Identify which cell holds the provided text, then report its (x, y) central coordinate. 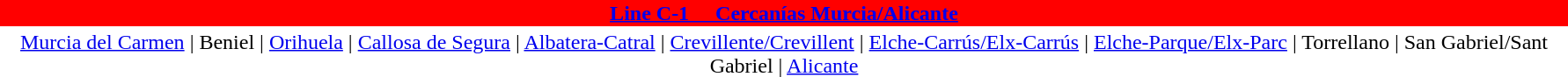
Line C-1 Cercanías Murcia/Alicante (784, 13)
